Provide the (x, y) coordinate of the cell's center where the given text is located.  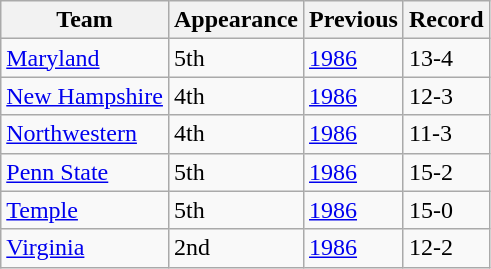
2nd (236, 248)
Virginia (85, 248)
12-3 (446, 96)
15-2 (446, 172)
Previous (353, 20)
Appearance (236, 20)
15-0 (446, 210)
11-3 (446, 134)
Record (446, 20)
12-2 (446, 248)
Team (85, 20)
Temple (85, 210)
Penn State (85, 172)
Northwestern (85, 134)
Maryland (85, 58)
New Hampshire (85, 96)
13-4 (446, 58)
